Return (X, Y) of the center of cell containing provided text 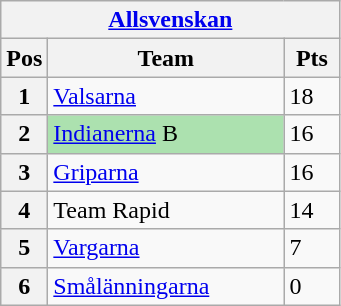
18 (312, 96)
Griparna (166, 172)
2 (24, 134)
6 (24, 286)
Vargarna (166, 248)
Smålänningarna (166, 286)
3 (24, 172)
Allsvenskan (170, 20)
5 (24, 248)
Pos (24, 58)
Pts (312, 58)
Team Rapid (166, 210)
Valsarna (166, 96)
1 (24, 96)
Indianerna B (166, 134)
4 (24, 210)
Team (166, 58)
0 (312, 286)
14 (312, 210)
7 (312, 248)
